Return the (X, Y) coordinate for the center point of the cell that contains the specified text.  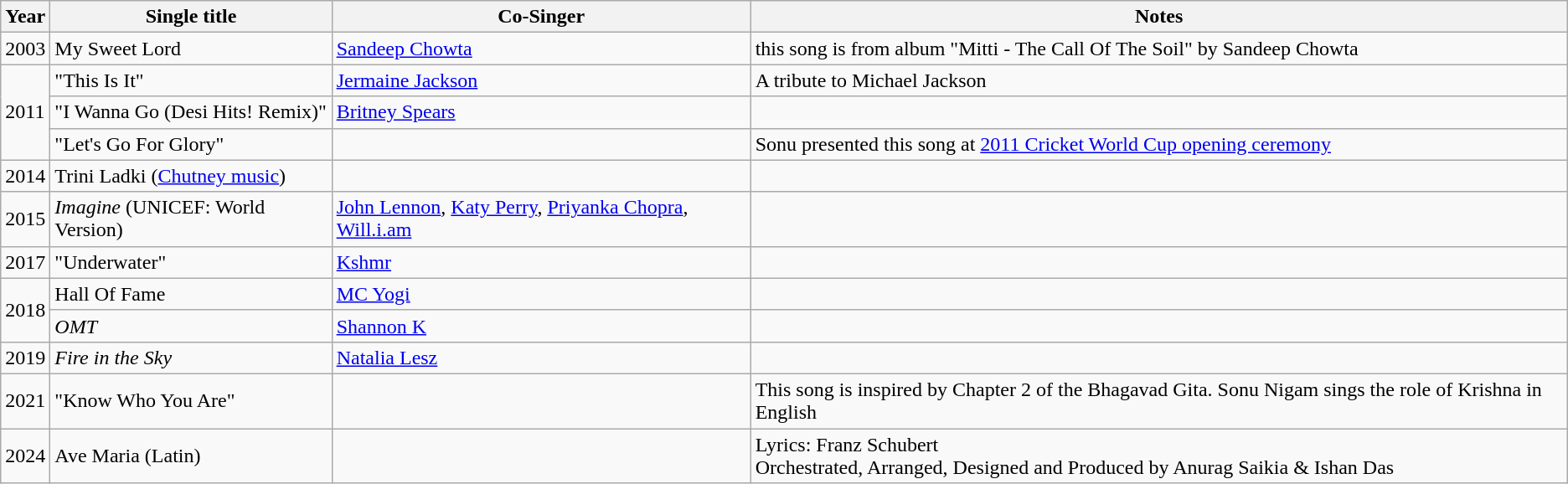
Co-Singer (541, 17)
A tribute to Michael Jackson (1159, 80)
MC Yogi (541, 294)
2014 (25, 176)
Kshmr (541, 262)
2011 (25, 112)
2024 (25, 456)
this song is from album "Mitti - The Call Of The Soil" by Sandeep Chowta (1159, 49)
"This Is It" (191, 80)
Sandeep Chowta (541, 49)
2015 (25, 219)
2003 (25, 49)
Hall Of Fame (191, 294)
This song is inspired by Chapter 2 of the Bhagavad Gita. Sonu Nigam sings the role of Krishna in English (1159, 400)
Lyrics: Franz SchubertOrchestrated, Arranged, Designed and Produced by Anurag Saikia & Ishan Das (1159, 456)
"I Wanna Go (Desi Hits! Remix)" (191, 112)
2017 (25, 262)
"Let's Go For Glory" (191, 144)
Trini Ladki (Chutney music) (191, 176)
"Underwater" (191, 262)
2018 (25, 310)
2019 (25, 358)
Sonu presented this song at 2011 Cricket World Cup opening ceremony (1159, 144)
Shannon K (541, 326)
OMT (191, 326)
Jermaine Jackson (541, 80)
2021 (25, 400)
My Sweet Lord (191, 49)
"Know Who You Are" (191, 400)
Fire in the Sky (191, 358)
Year (25, 17)
Britney Spears (541, 112)
Single title (191, 17)
John Lennon, Katy Perry, Priyanka Chopra, Will.i.am (541, 219)
Imagine (UNICEF: World Version) (191, 219)
Notes (1159, 17)
Natalia Lesz (541, 358)
Ave Maria (Latin) (191, 456)
